Return the [x, y] coordinate for the center point of the cell that contains the specified text.  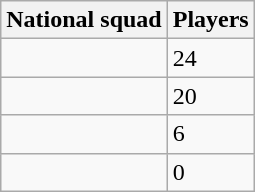
0 [210, 172]
24 [210, 58]
6 [210, 134]
National squad [84, 20]
20 [210, 96]
Players [210, 20]
